Determine the (x, y) coordinate at the center of the cell enclosing the given text.  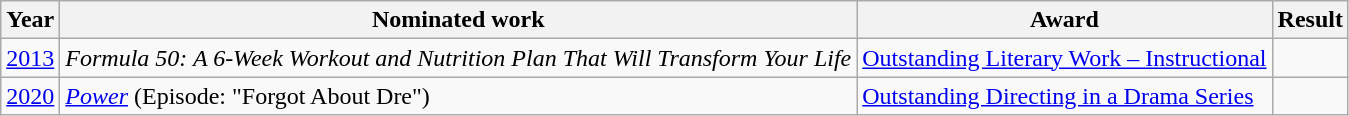
Result (1310, 20)
Nominated work (458, 20)
Year (30, 20)
Power (Episode: "Forgot About Dre") (458, 96)
2020 (30, 96)
Outstanding Directing in a Drama Series (1064, 96)
Award (1064, 20)
2013 (30, 58)
Outstanding Literary Work – Instructional (1064, 58)
Formula 50: A 6-Week Workout and Nutrition Plan That Will Transform Your Life (458, 58)
